Detect which cell encompasses the target text, then output its [x, y] center coordinate. 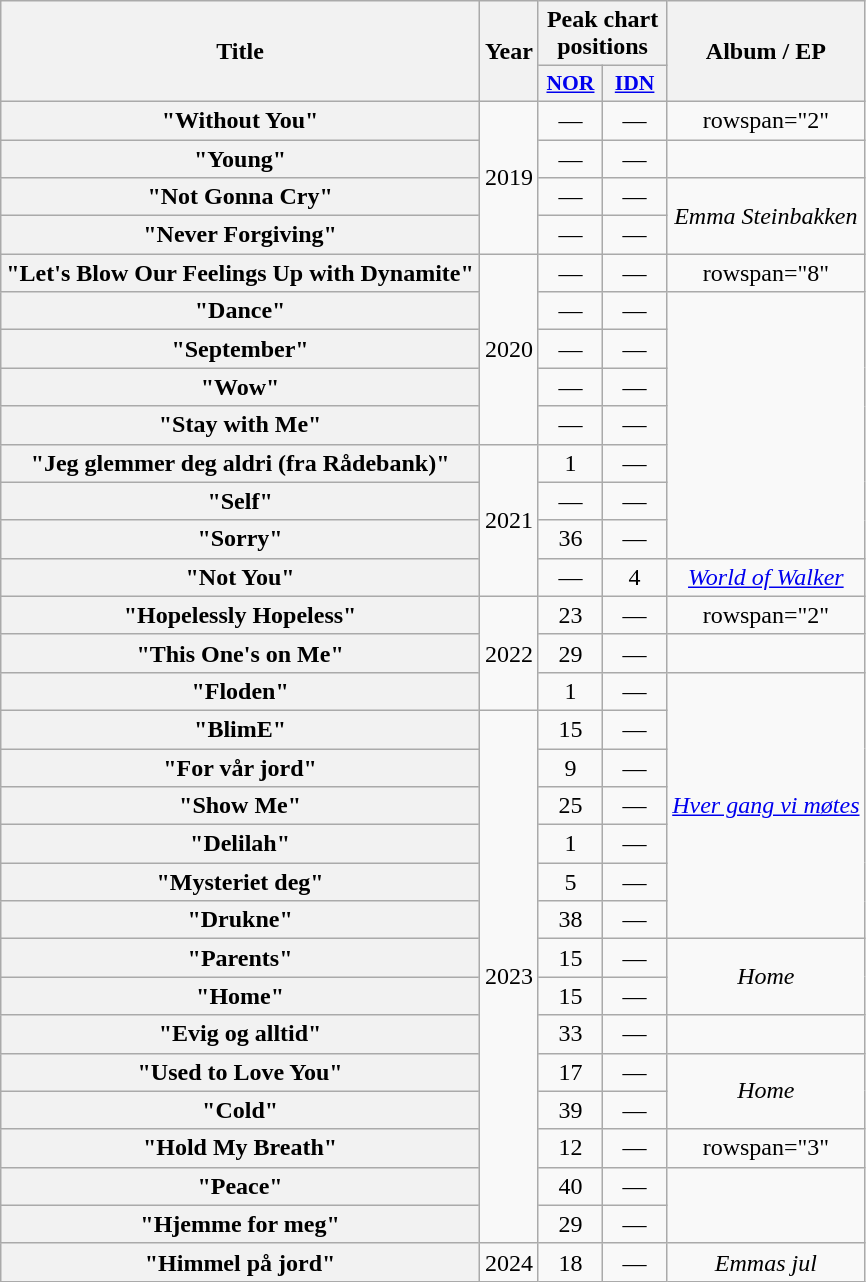
"Hold My Breath" [240, 1148]
"BlimE" [240, 729]
"Jeg glemmer deg aldri (fra Rådebank)" [240, 463]
Year [508, 52]
17 [570, 1072]
"Hopelessly Hopeless" [240, 615]
2020 [508, 349]
Emma Steinbakken [766, 216]
4 [635, 577]
"Sorry" [240, 539]
"Evig og alltid" [240, 1034]
rowspan="8" [766, 273]
IDN [635, 84]
2021 [508, 520]
33 [570, 1034]
"Self" [240, 501]
"Show Me" [240, 806]
"Home" [240, 996]
"Not You" [240, 577]
"Delilah" [240, 844]
40 [570, 1186]
Emmas jul [766, 1262]
"Drukne" [240, 920]
"Let's Blow Our Feelings Up with Dynamite" [240, 273]
"Never Forgiving" [240, 235]
38 [570, 920]
"Cold" [240, 1110]
"Stay with Me" [240, 425]
2023 [508, 976]
"Floden" [240, 691]
"September" [240, 349]
9 [570, 767]
"Used to Love You" [240, 1072]
"Himmel på jord" [240, 1262]
"Parents" [240, 958]
23 [570, 615]
18 [570, 1262]
"Peace" [240, 1186]
2024 [508, 1262]
"Dance" [240, 311]
"Not Gonna Cry" [240, 197]
rowspan="3" [766, 1148]
36 [570, 539]
2022 [508, 653]
Hver gang vi møtes [766, 805]
"Wow" [240, 387]
5 [570, 882]
Album / EP [766, 52]
"This One's on Me" [240, 653]
NOR [570, 84]
"Mysteriet deg" [240, 882]
25 [570, 806]
"Without You" [240, 120]
12 [570, 1148]
"Young" [240, 159]
"Hjemme for meg" [240, 1224]
2019 [508, 177]
Peak chart positions [602, 34]
Title [240, 52]
"For vår jord" [240, 767]
39 [570, 1110]
World of Walker [766, 577]
